Capture the cell that displays the provided text and extract its [x, y] central coordinate. 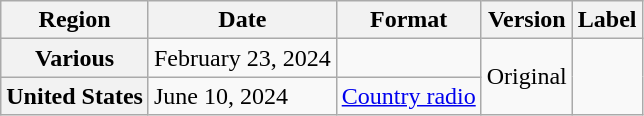
Version [526, 20]
Region [75, 20]
Various [75, 58]
Original [526, 77]
June 10, 2024 [242, 96]
United States [75, 96]
February 23, 2024 [242, 58]
Format [408, 20]
Label [607, 20]
Country radio [408, 96]
Date [242, 20]
